Pinpoint the cell where the given text exists, returning its (X, Y) midpoint coordinate. 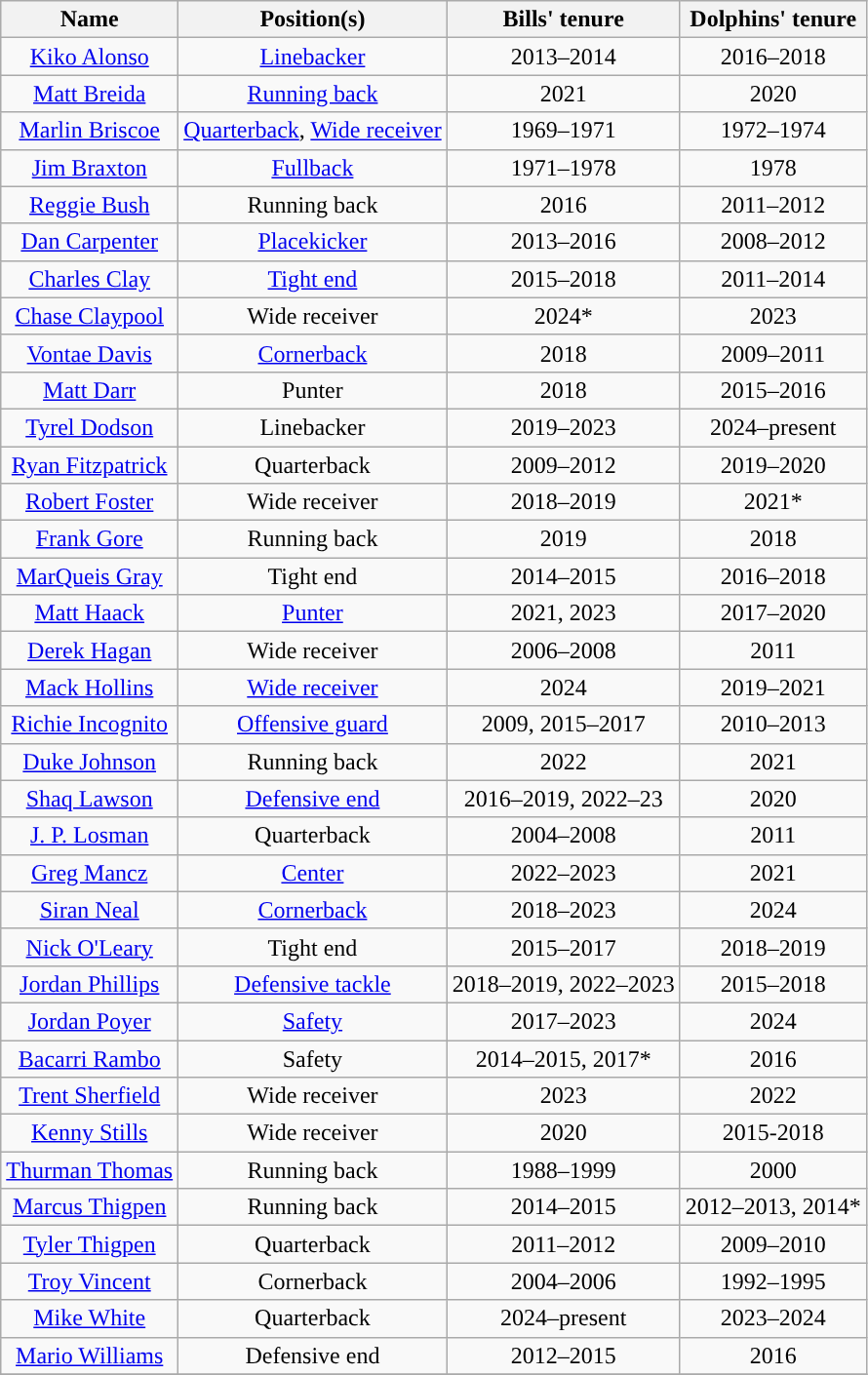
Matt Haack (90, 613)
Jordan Poyer (90, 1021)
2008–2012 (772, 242)
Robert Foster (90, 502)
2018–2019, 2022–2023 (564, 984)
2013–2016 (564, 242)
Fullback (313, 168)
1978 (772, 168)
2012–2015 (564, 1355)
Quarterback, Wide receiver (313, 131)
Shaq Lawson (90, 799)
MarQueis Gray (90, 576)
Mario Williams (90, 1355)
2009–2011 (772, 353)
Kenny Stills (90, 1133)
2015–2016 (772, 390)
2019 (564, 539)
Charles Clay (90, 279)
Tyler Thigpen (90, 1244)
Matt Breida (90, 94)
2006–2008 (564, 650)
Duke Johnson (90, 762)
Marlin Briscoe (90, 131)
1972–1974 (772, 131)
2004–2006 (564, 1281)
2017–2023 (564, 1021)
2011–2014 (772, 279)
J. P. Losman (90, 836)
2013–2014 (564, 57)
Marcus Thigpen (90, 1207)
Kiko Alonso (90, 57)
Bills' tenure (564, 20)
Thurman Thomas (90, 1170)
Mike White (90, 1318)
Jim Braxton (90, 168)
Trent Sherfield (90, 1096)
2016–2019, 2022–23 (564, 799)
2019–2023 (564, 427)
2021* (772, 502)
Dan Carpenter (90, 242)
2017–2020 (772, 613)
2023–2024 (772, 1318)
2024* (564, 316)
Troy Vincent (90, 1281)
Matt Darr (90, 390)
2000 (772, 1170)
2019–2021 (772, 687)
Frank Gore (90, 539)
Mack Hollins (90, 687)
Nick O'Leary (90, 947)
2012–2013, 2014* (772, 1207)
2019–2020 (772, 465)
Placekicker (313, 242)
2014–2015, 2017* (564, 1058)
2015-2018 (772, 1133)
Jordan Phillips (90, 984)
Center (313, 873)
Bacarri Rambo (90, 1058)
1992–1995 (772, 1281)
Siran Neal (90, 910)
2022–2023 (564, 873)
1969–1971 (564, 131)
2009, 2015–2017 (564, 725)
Name (90, 20)
Greg Mancz (90, 873)
Offensive guard (313, 725)
Derek Hagan (90, 650)
1971–1978 (564, 168)
1988–1999 (564, 1170)
2015–2017 (564, 947)
2004–2008 (564, 836)
Dolphins' tenure (772, 20)
Position(s) (313, 20)
Richie Incognito (90, 725)
2009–2012 (564, 465)
Vontae Davis (90, 353)
Chase Claypool (90, 316)
Defensive tackle (313, 984)
2010–2013 (772, 725)
Ryan Fitzpatrick (90, 465)
2009–2010 (772, 1244)
2021, 2023 (564, 613)
Reggie Bush (90, 205)
Tyrel Dodson (90, 427)
2018–2023 (564, 910)
